Output the [x, y] coordinate of the center of the cell containing the given text.  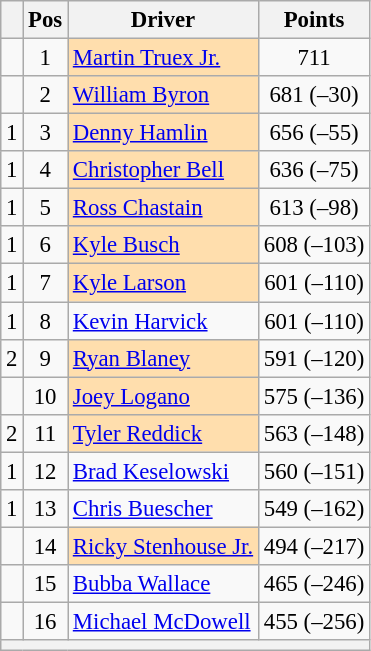
13 [46, 509]
Ricky Stenhouse Jr. [164, 546]
494 (–217) [314, 546]
12 [46, 471]
Denny Hamlin [164, 133]
560 (–151) [314, 471]
16 [46, 621]
6 [46, 245]
575 (–136) [314, 396]
591 (–120) [314, 358]
11 [46, 433]
4 [46, 170]
5 [46, 208]
14 [46, 546]
455 (–256) [314, 621]
Christopher Bell [164, 170]
465 (–246) [314, 584]
Points [314, 20]
10 [46, 396]
9 [46, 358]
Brad Keselowski [164, 471]
Driver [164, 20]
15 [46, 584]
636 (–75) [314, 170]
656 (–55) [314, 133]
Michael McDowell [164, 621]
Chris Buescher [164, 509]
711 [314, 58]
Tyler Reddick [164, 433]
Ryan Blaney [164, 358]
Bubba Wallace [164, 584]
Pos [46, 20]
Kyle Larson [164, 283]
3 [46, 133]
563 (–148) [314, 433]
7 [46, 283]
Martin Truex Jr. [164, 58]
681 (–30) [314, 95]
William Byron [164, 95]
549 (–162) [314, 509]
Kyle Busch [164, 245]
8 [46, 321]
Ross Chastain [164, 208]
613 (–98) [314, 208]
Joey Logano [164, 396]
Kevin Harvick [164, 321]
608 (–103) [314, 245]
